Detect which cell encompasses the target text, then output its (X, Y) center coordinate. 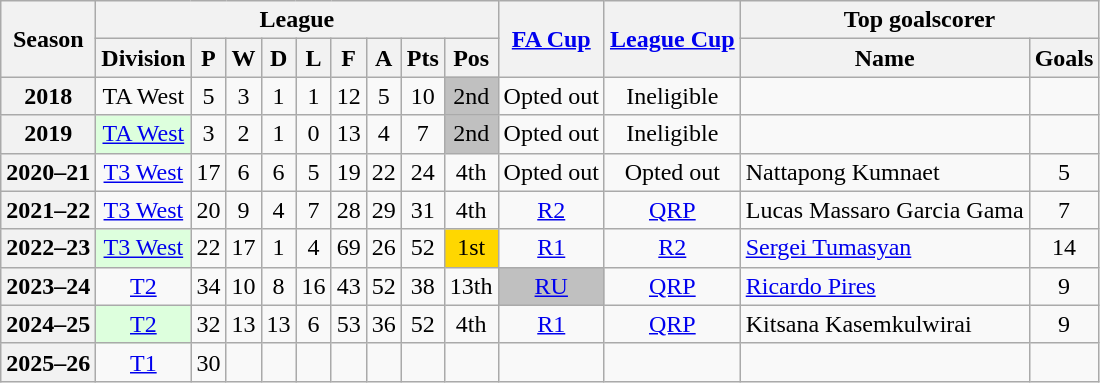
League (297, 20)
30 (208, 362)
A (384, 58)
24 (422, 172)
8 (278, 286)
2 (244, 134)
Name (884, 58)
Goals (1064, 58)
2018 (48, 96)
Top goalscorer (920, 20)
RU (551, 286)
P (208, 58)
2023–24 (48, 286)
Nattapong Kumnaet (884, 172)
2021–22 (48, 210)
2020–21 (48, 172)
29 (384, 210)
2024–25 (48, 324)
FA Cup (551, 39)
1st (471, 248)
L (314, 58)
12 (348, 96)
League Cup (672, 39)
34 (208, 286)
32 (208, 324)
Lucas Massaro Garcia Gama (884, 210)
43 (348, 286)
38 (422, 286)
53 (348, 324)
Sergei Tumasyan (884, 248)
2022–23 (48, 248)
69 (348, 248)
Pts (422, 58)
26 (384, 248)
20 (208, 210)
16 (314, 286)
19 (348, 172)
Season (48, 39)
Pos (471, 58)
14 (1064, 248)
Kitsana Kasemkulwirai (884, 324)
Ricardo Pires (884, 286)
28 (348, 210)
D (278, 58)
36 (384, 324)
31 (422, 210)
W (244, 58)
0 (314, 134)
13th (471, 286)
T1 (144, 362)
F (348, 58)
2025–26 (48, 362)
2019 (48, 134)
Division (144, 58)
